Determine the (X, Y) coordinate at the center of the cell enclosing the given text.  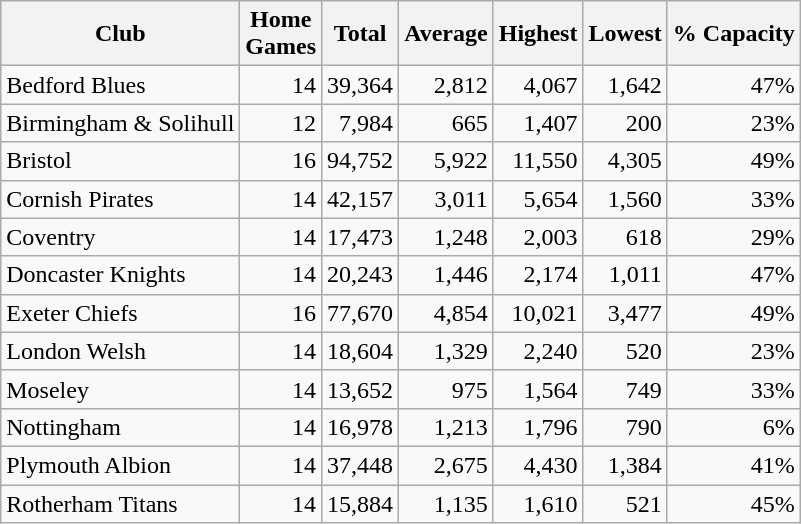
Average (446, 34)
4,854 (446, 313)
94,752 (360, 161)
% Capacity (734, 34)
39,364 (360, 85)
29% (734, 237)
11,550 (538, 161)
2,240 (538, 351)
15,884 (360, 503)
200 (625, 123)
41% (734, 465)
Doncaster Knights (120, 275)
1,248 (446, 237)
1,796 (538, 427)
1,446 (446, 275)
1,011 (625, 275)
521 (625, 503)
Cornish Pirates (120, 199)
749 (625, 389)
17,473 (360, 237)
2,812 (446, 85)
6% (734, 427)
2,003 (538, 237)
1,329 (446, 351)
4,430 (538, 465)
665 (446, 123)
Exeter Chiefs (120, 313)
42,157 (360, 199)
2,174 (538, 275)
790 (625, 427)
3,011 (446, 199)
Rotherham Titans (120, 503)
Lowest (625, 34)
Highest (538, 34)
12 (281, 123)
975 (446, 389)
1,560 (625, 199)
4,305 (625, 161)
Bedford Blues (120, 85)
1,642 (625, 85)
45% (734, 503)
16,978 (360, 427)
37,448 (360, 465)
77,670 (360, 313)
10,021 (538, 313)
5,922 (446, 161)
Coventry (120, 237)
18,604 (360, 351)
Moseley (120, 389)
1,610 (538, 503)
4,067 (538, 85)
HomeGames (281, 34)
London Welsh (120, 351)
Nottingham (120, 427)
1,135 (446, 503)
5,654 (538, 199)
1,564 (538, 389)
520 (625, 351)
20,243 (360, 275)
Club (120, 34)
Total (360, 34)
3,477 (625, 313)
1,384 (625, 465)
1,407 (538, 123)
Plymouth Albion (120, 465)
Birmingham & Solihull (120, 123)
2,675 (446, 465)
13,652 (360, 389)
618 (625, 237)
1,213 (446, 427)
Bristol (120, 161)
7,984 (360, 123)
